Find where the given text appears and provide that cell's center as (X, Y) coordinate. 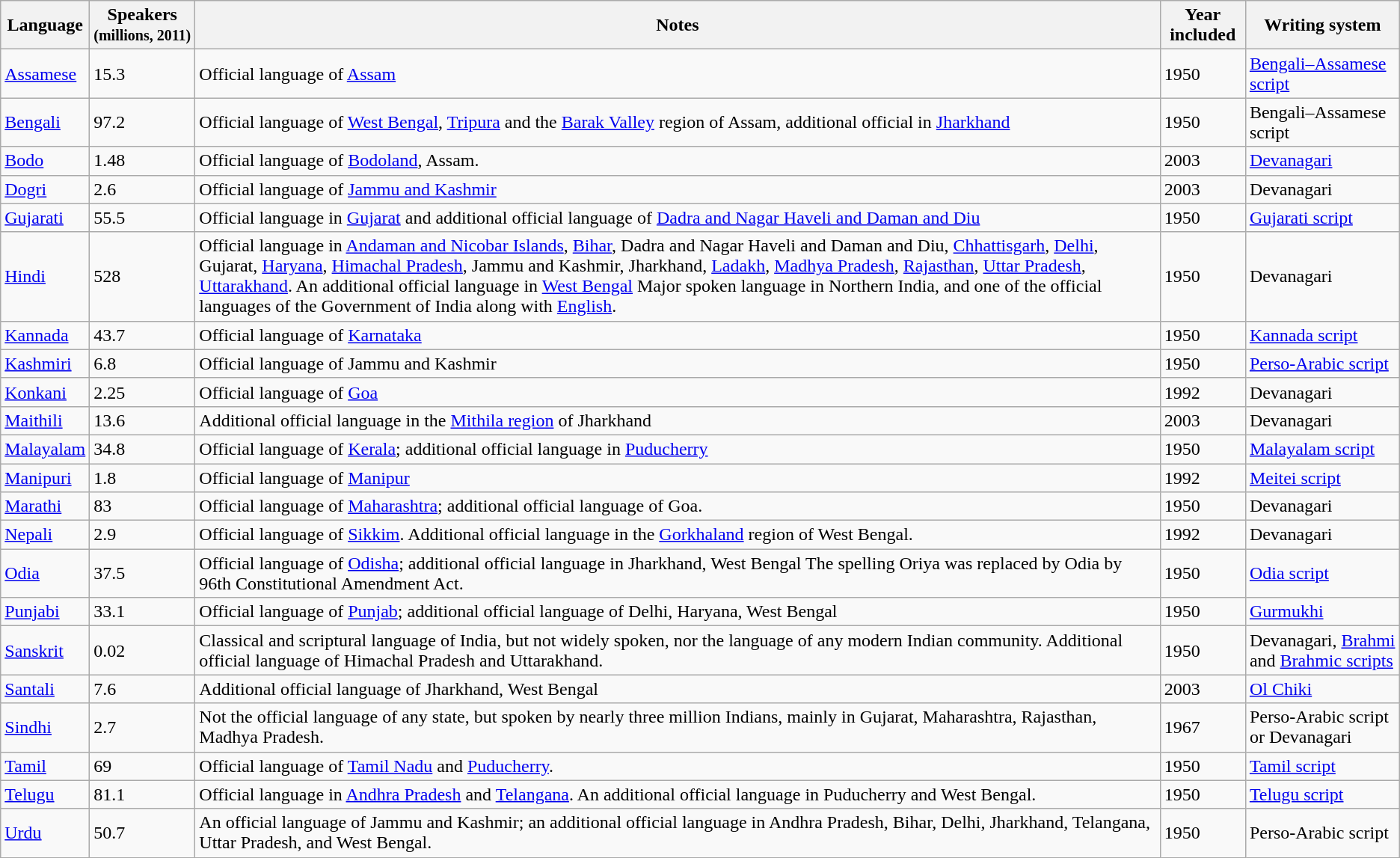
Kannada (45, 335)
Ol Chiki (1322, 689)
13.6 (142, 420)
0.02 (142, 651)
528 (142, 277)
Malayalam script (1322, 449)
2.25 (142, 392)
Dogri (45, 189)
Konkani (45, 392)
Sindhi (45, 727)
6.8 (142, 364)
1.8 (142, 478)
Manipuri (45, 478)
Not the official language of any state, but spoken by nearly three million Indians, mainly in Gujarat, Maharashtra, Rajasthan, Madhya Pradesh. (678, 727)
Official language of Assam (678, 73)
69 (142, 766)
Official language of Karnataka (678, 335)
Gujarati (45, 218)
2.9 (142, 535)
Speakers(millions, 2011) (142, 25)
Official language in Andhra Pradesh and Telangana. An additional official language in Puducherry and West Bengal. (678, 794)
Meitei script (1322, 478)
Official language of Manipur (678, 478)
7.6 (142, 689)
Official language of Punjab; additional official language of Delhi, Haryana, West Bengal (678, 612)
1967 (1203, 727)
Tamil script (1322, 766)
Assamese (45, 73)
15.3 (142, 73)
Santali (45, 689)
Kashmiri (45, 364)
Bengali (45, 123)
Bodo (45, 161)
Official language of Kerala; additional official language in Puducherry (678, 449)
Official language of Tamil Nadu and Puducherry. (678, 766)
43.7 (142, 335)
Hindi (45, 277)
Gujarati script (1322, 218)
1.48 (142, 161)
Official language of Goa (678, 392)
Telugu (45, 794)
2.7 (142, 727)
Year included (1203, 25)
Writing system (1322, 25)
Official language of Maharashtra; additional official language of Goa. (678, 506)
Perso-Arabic script or Devanagari (1322, 727)
Kannada script (1322, 335)
Marathi (45, 506)
Odia script (1322, 573)
33.1 (142, 612)
97.2 (142, 123)
Official language of Bodoland, Assam. (678, 161)
83 (142, 506)
Urdu (45, 833)
Notes (678, 25)
2.6 (142, 189)
Language (45, 25)
81.1 (142, 794)
Official language of Sikkim. Additional official language in the Gorkhaland region of West Bengal. (678, 535)
Malayalam (45, 449)
37.5 (142, 573)
50.7 (142, 833)
Official language of West Bengal, Tripura and the Barak Valley region of Assam, additional official in Jharkhand (678, 123)
Additional official language in the Mithila region of Jharkhand (678, 420)
Odia (45, 573)
Additional official language of Jharkhand, West Bengal (678, 689)
55.5 (142, 218)
Official language in Gujarat and additional official language of Dadra and Nagar Haveli and Daman and Diu (678, 218)
Tamil (45, 766)
Sanskrit (45, 651)
Telugu script (1322, 794)
Nepali (45, 535)
Gurmukhi (1322, 612)
Maithili (45, 420)
34.8 (142, 449)
Devanagari, Brahmi and Brahmic scripts (1322, 651)
Punjabi (45, 612)
